Provide the [x, y] coordinate of the cell's center where the given text is located.  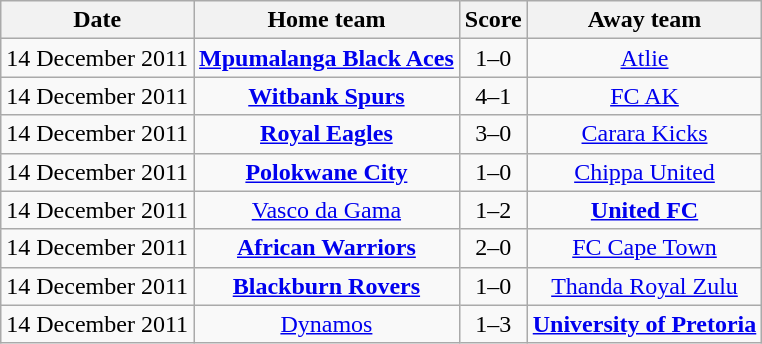
Mpumalanga Black Aces [327, 58]
Blackburn Rovers [327, 286]
Vasco da Gama [327, 210]
Thanda Royal Zulu [644, 286]
Atlie [644, 58]
FC Cape Town [644, 248]
Royal Eagles [327, 134]
1–2 [493, 210]
Witbank Spurs [327, 96]
Score [493, 20]
3–0 [493, 134]
FC AK [644, 96]
1–3 [493, 324]
Dynamos [327, 324]
University of Pretoria [644, 324]
2–0 [493, 248]
Carara Kicks [644, 134]
Home team [327, 20]
African Warriors [327, 248]
4–1 [493, 96]
Away team [644, 20]
Chippa United [644, 172]
United FC [644, 210]
Date [98, 20]
Polokwane City [327, 172]
